Provide the [X, Y] coordinate of the cell's center where the given text is located.  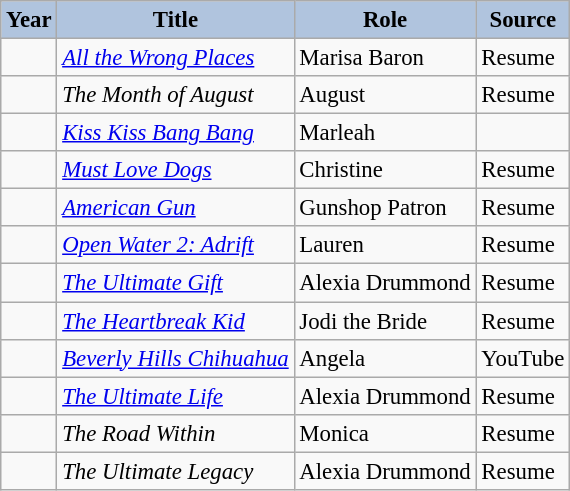
The Heartbreak Kid [176, 321]
Monica [385, 433]
Marleah [385, 133]
Lauren [385, 245]
The Road Within [176, 433]
Open Water 2: Adrift [176, 245]
Beverly Hills Chihuahua [176, 358]
The Month of August [176, 95]
The Ultimate Life [176, 396]
Title [176, 20]
Must Love Dogs [176, 170]
Source [523, 20]
Gunshop Patron [385, 208]
The Ultimate Legacy [176, 471]
The Ultimate Gift [176, 283]
Role [385, 20]
Jodi the Bride [385, 321]
Kiss Kiss Bang Bang [176, 133]
August [385, 95]
Marisa Baron [385, 58]
American Gun [176, 208]
All the Wrong Places [176, 58]
YouTube [523, 358]
Christine [385, 170]
Year [29, 20]
Angela [385, 358]
